Capture the cell that displays the provided text and extract its [x, y] central coordinate. 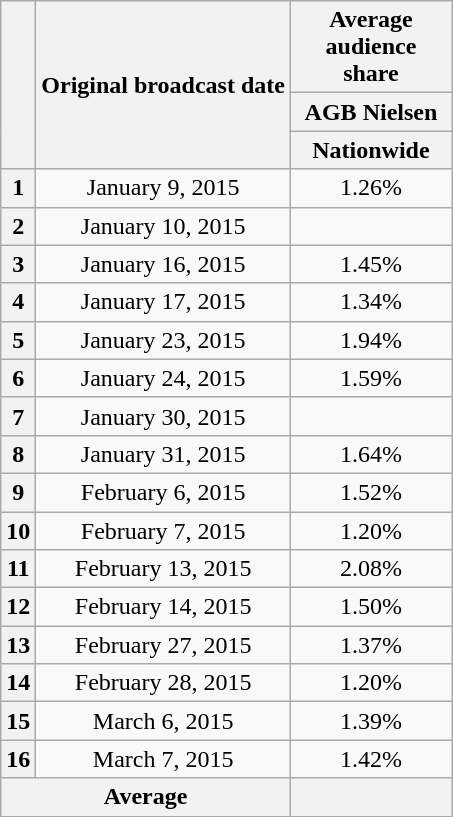
February 13, 2015 [164, 569]
Nationwide [370, 150]
16 [18, 759]
January 9, 2015 [164, 188]
1.34% [370, 302]
1.64% [370, 454]
January 17, 2015 [164, 302]
13 [18, 645]
AGB Nielsen [370, 112]
7 [18, 416]
3 [18, 264]
February 28, 2015 [164, 683]
1.59% [370, 378]
Average audience share [370, 47]
2 [18, 226]
March 7, 2015 [164, 759]
11 [18, 569]
January 10, 2015 [164, 226]
February 27, 2015 [164, 645]
1.37% [370, 645]
12 [18, 607]
1.39% [370, 721]
15 [18, 721]
1.52% [370, 492]
9 [18, 492]
Average [146, 797]
1.26% [370, 188]
March 6, 2015 [164, 721]
1.42% [370, 759]
2.08% [370, 569]
Original broadcast date [164, 85]
1 [18, 188]
January 23, 2015 [164, 340]
4 [18, 302]
1.45% [370, 264]
5 [18, 340]
8 [18, 454]
6 [18, 378]
January 16, 2015 [164, 264]
January 24, 2015 [164, 378]
1.50% [370, 607]
January 30, 2015 [164, 416]
1.94% [370, 340]
14 [18, 683]
10 [18, 531]
February 14, 2015 [164, 607]
February 7, 2015 [164, 531]
February 6, 2015 [164, 492]
January 31, 2015 [164, 454]
